Extract the [x, y] coordinate from the center of the cell holding the provided text.  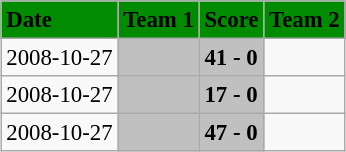
47 - 0 [232, 133]
Team 1 [158, 20]
Team 2 [304, 20]
Date [60, 20]
Score [232, 20]
17 - 0 [232, 95]
41 - 0 [232, 57]
